Detect which cell encompasses the target text, then output its (x, y) center coordinate. 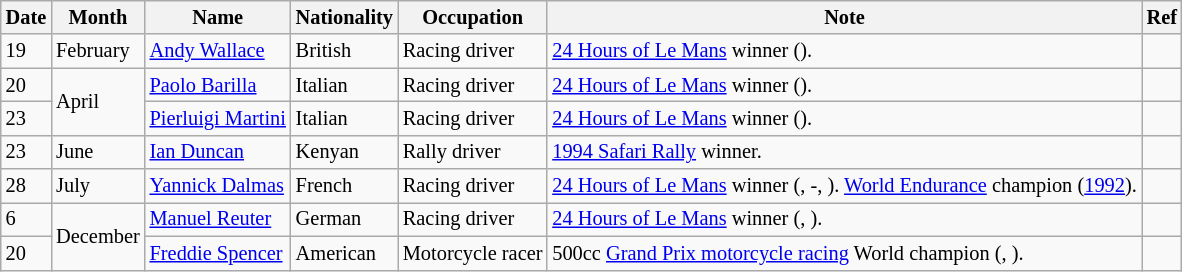
April (98, 102)
1994 Safari Rally winner. (844, 152)
British (344, 51)
24 Hours of Le Mans winner (, -, ). World Endurance champion (1992). (844, 186)
Andy Wallace (218, 51)
Yannick Dalmas (218, 186)
Manuel Reuter (218, 219)
June (98, 152)
500cc Grand Prix motorcycle racing World champion (, ). (844, 253)
Kenyan (344, 152)
Rally driver (472, 152)
American (344, 253)
February (98, 51)
24 Hours of Le Mans winner (, ). (844, 219)
Occupation (472, 17)
Motorcycle racer (472, 253)
Name (218, 17)
Pierluigi Martini (218, 118)
28 (26, 186)
Ian Duncan (218, 152)
Nationality (344, 17)
Month (98, 17)
Freddie Spencer (218, 253)
6 (26, 219)
Ref (1162, 17)
19 (26, 51)
Paolo Barilla (218, 85)
Note (844, 17)
German (344, 219)
French (344, 186)
July (98, 186)
Date (26, 17)
December (98, 236)
